For the text-containing cell, return its midpoint in [X, Y] coordinate format. 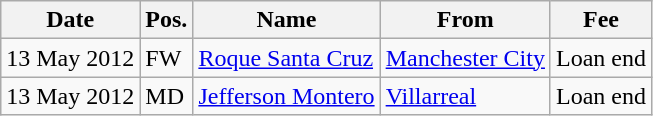
Roque Santa Cruz [286, 58]
Date [70, 20]
MD [166, 96]
Fee [600, 20]
From [465, 20]
Manchester City [465, 58]
Villarreal [465, 96]
Name [286, 20]
FW [166, 58]
Pos. [166, 20]
Jefferson Montero [286, 96]
